Find where the given text appears and provide that cell's center as (X, Y) coordinate. 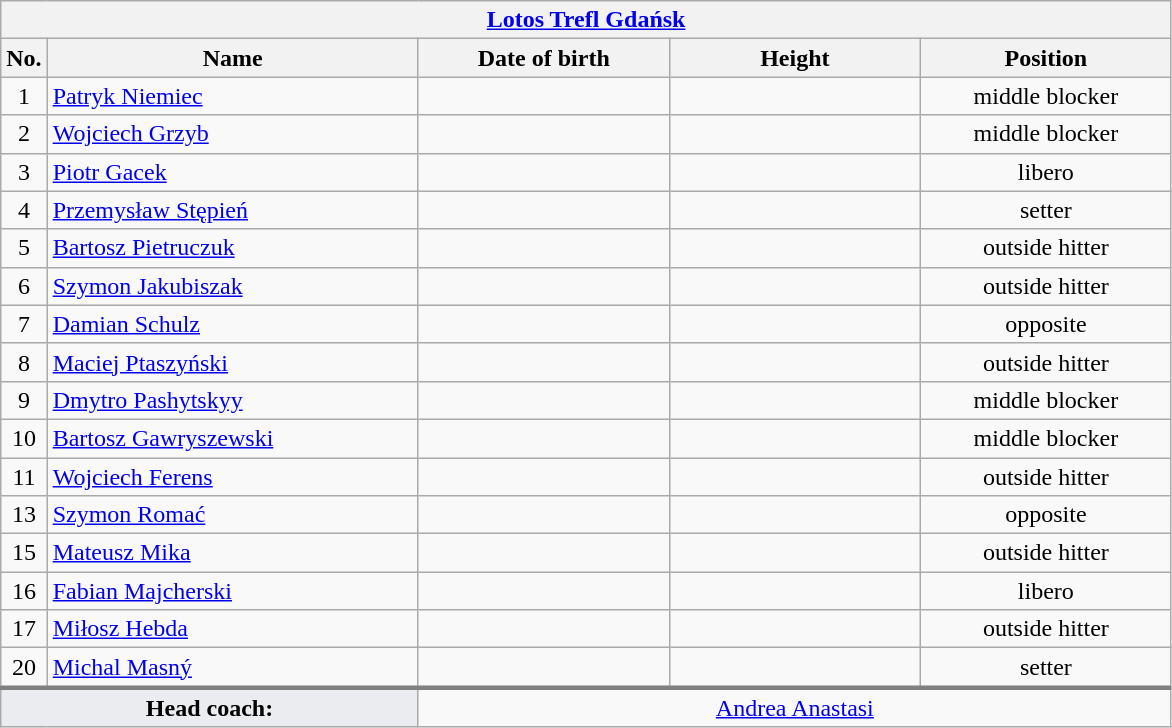
Date of birth (544, 58)
Fabian Majcherski (232, 591)
Maciej Ptaszyński (232, 362)
Bartosz Pietruczuk (232, 248)
9 (24, 400)
Szymon Jakubiszak (232, 286)
4 (24, 210)
13 (24, 515)
3 (24, 172)
Bartosz Gawryszewski (232, 438)
Miłosz Hebda (232, 629)
17 (24, 629)
No. (24, 58)
Michal Masný (232, 668)
20 (24, 668)
15 (24, 553)
Szymon Romać (232, 515)
Patryk Niemiec (232, 96)
Lotos Trefl Gdańsk (586, 20)
11 (24, 477)
Andrea Anastasi (794, 707)
2 (24, 134)
16 (24, 591)
Position (1046, 58)
Dmytro Pashytskyy (232, 400)
Height (794, 58)
Damian Schulz (232, 324)
8 (24, 362)
Wojciech Grzyb (232, 134)
1 (24, 96)
10 (24, 438)
Head coach: (210, 707)
Wojciech Ferens (232, 477)
Name (232, 58)
5 (24, 248)
Piotr Gacek (232, 172)
7 (24, 324)
Przemysław Stępień (232, 210)
Mateusz Mika (232, 553)
6 (24, 286)
